Search for the cell housing the specified text and yield its [x, y] center coordinate. 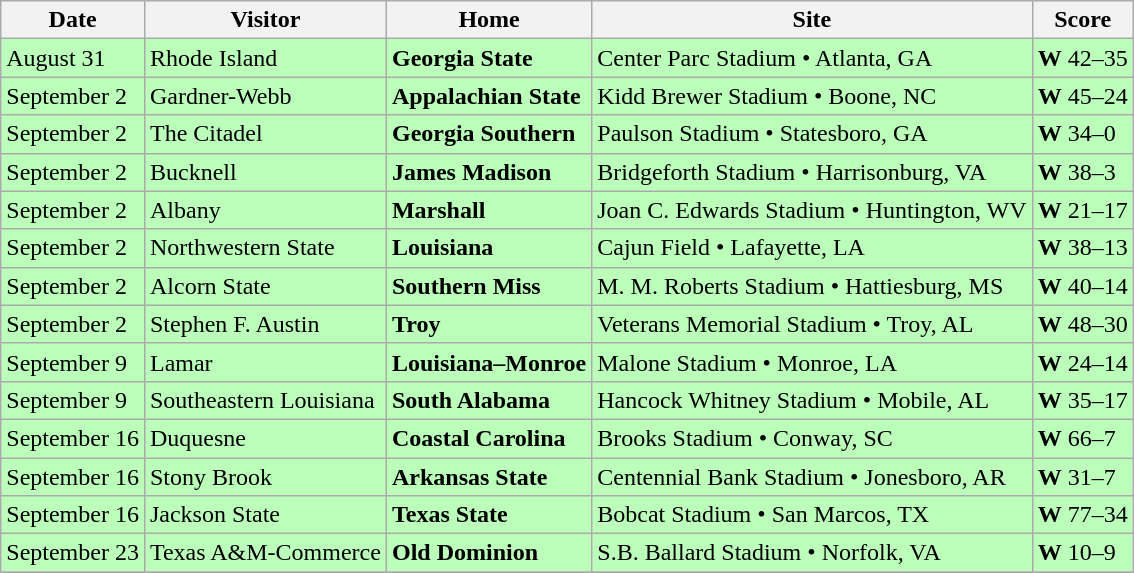
Arkansas State [488, 477]
M. M. Roberts Stadium • Hattiesburg, MS [812, 286]
Cajun Field • Lafayette, LA [812, 248]
Old Dominion [488, 553]
Brooks Stadium • Conway, SC [812, 438]
August 31 [73, 58]
Southern Miss [488, 286]
W 10–9 [1082, 553]
S.B. Ballard Stadium • Norfolk, VA [812, 553]
W 40–14 [1082, 286]
W 21–17 [1082, 210]
Bucknell [265, 172]
Centennial Bank Stadium • Jonesboro, AR [812, 477]
Jackson State [265, 515]
W 24–14 [1082, 362]
Duquesne [265, 438]
Northwestern State [265, 248]
Louisiana–Monroe [488, 362]
Marshall [488, 210]
Bridgeforth Stadium • Harrisonburg, VA [812, 172]
Malone Stadium • Monroe, LA [812, 362]
Home [488, 20]
Visitor [265, 20]
Albany [265, 210]
Joan C. Edwards Stadium • Huntington, WV [812, 210]
Gardner-Webb [265, 96]
W 34–0 [1082, 134]
W 31–7 [1082, 477]
Center Parc Stadium • Atlanta, GA [812, 58]
James Madison [488, 172]
Rhode Island [265, 58]
Georgia Southern [488, 134]
W 45–24 [1082, 96]
Stephen F. Austin [265, 324]
Georgia State [488, 58]
Texas State [488, 515]
W 38–3 [1082, 172]
W 48–30 [1082, 324]
Lamar [265, 362]
Score [1082, 20]
The Citadel [265, 134]
Date [73, 20]
W 42–35 [1082, 58]
Appalachian State [488, 96]
Stony Brook [265, 477]
Alcorn State [265, 286]
W 38–13 [1082, 248]
Bobcat Stadium • San Marcos, TX [812, 515]
Kidd Brewer Stadium • Boone, NC [812, 96]
W 35–17 [1082, 400]
South Alabama [488, 400]
Louisiana [488, 248]
Southeastern Louisiana [265, 400]
Texas A&M-Commerce [265, 553]
Site [812, 20]
Hancock Whitney Stadium • Mobile, AL [812, 400]
Coastal Carolina [488, 438]
September 23 [73, 553]
W 66–7 [1082, 438]
Veterans Memorial Stadium • Troy, AL [812, 324]
Paulson Stadium • Statesboro, GA [812, 134]
W 77–34 [1082, 515]
Troy [488, 324]
